Return the [x, y] coordinate for the center point of the cell that contains the specified text.  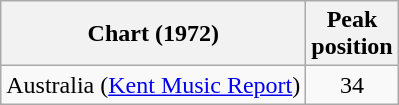
Peakposition [352, 34]
Australia (Kent Music Report) [154, 85]
34 [352, 85]
Chart (1972) [154, 34]
